Search for the cell housing the specified text and yield its (X, Y) center coordinate. 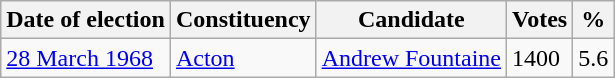
5.6 (594, 58)
Acton (243, 58)
28 March 1968 (86, 58)
% (594, 20)
Candidate (411, 20)
Votes (540, 20)
Andrew Fountaine (411, 58)
1400 (540, 58)
Constituency (243, 20)
Date of election (86, 20)
